Provide the (x, y) coordinate of the cell's center where the given text is located.  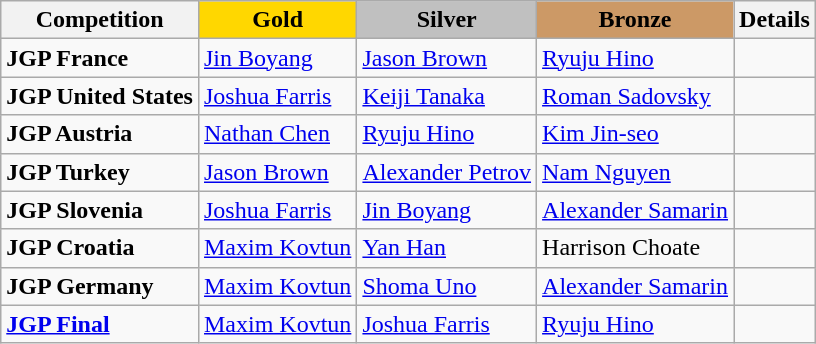
Harrison Choate (636, 248)
JGP United States (100, 96)
Roman Sadovsky (636, 96)
JGP Slovenia (100, 210)
JGP Austria (100, 134)
Gold (277, 20)
Details (775, 20)
Nam Nguyen (636, 172)
JGP Germany (100, 286)
Bronze (636, 20)
Silver (447, 20)
JGP Turkey (100, 172)
Keiji Tanaka (447, 96)
Nathan Chen (277, 134)
Competition (100, 20)
Kim Jin-seo (636, 134)
Alexander Petrov (447, 172)
JGP Croatia (100, 248)
Shoma Uno (447, 286)
Yan Han (447, 248)
JGP Final (100, 324)
JGP France (100, 58)
